Capture the cell that displays the provided text and extract its (X, Y) central coordinate. 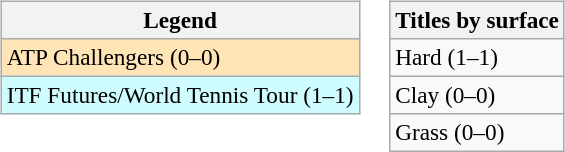
Hard (1–1) (478, 57)
Titles by surface (478, 20)
Grass (0–0) (478, 133)
Legend (180, 20)
ITF Futures/World Tennis Tour (1–1) (180, 95)
Clay (0–0) (478, 95)
ATP Challengers (0–0) (180, 57)
